Search for the cell housing the specified text and yield its [X, Y] center coordinate. 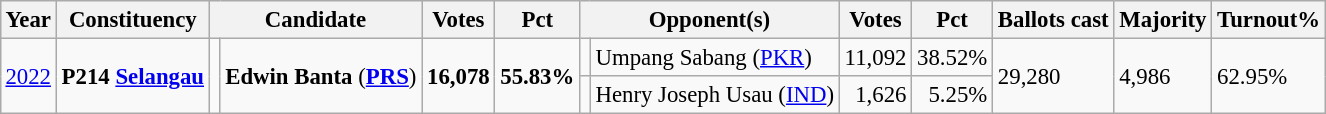
16,078 [458, 76]
Ballots cast [1054, 20]
11,092 [875, 57]
Majority [1163, 20]
29,280 [1054, 76]
Umpang Sabang (PKR) [714, 57]
55.83% [538, 76]
Edwin Banta (PRS) [321, 76]
38.52% [952, 57]
Opponent(s) [710, 20]
Year [28, 20]
Constituency [132, 20]
1,626 [875, 95]
4,986 [1163, 76]
Henry Joseph Usau (IND) [714, 95]
Candidate [315, 20]
Turnout% [1269, 20]
2022 [28, 76]
P214 Selangau [132, 76]
5.25% [952, 95]
62.95% [1269, 76]
